Output the (X, Y) coordinate of the center of the cell containing the given text.  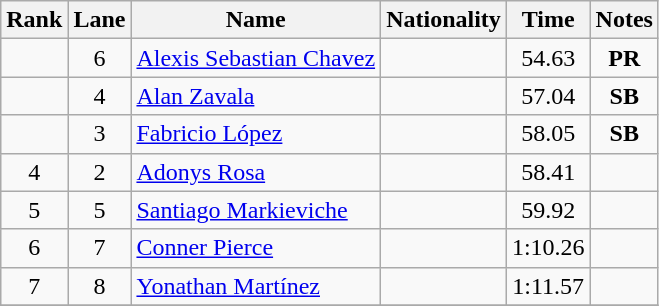
Rank (34, 20)
Alan Zavala (256, 96)
Conner Pierce (256, 248)
Alexis Sebastian Chavez (256, 58)
1:11.57 (548, 286)
2 (100, 172)
57.04 (548, 96)
Name (256, 20)
Lane (100, 20)
Santiago Markieviche (256, 210)
Adonys Rosa (256, 172)
58.05 (548, 134)
59.92 (548, 210)
58.41 (548, 172)
Notes (624, 20)
8 (100, 286)
Fabricio López (256, 134)
Time (548, 20)
Yonathan Martínez (256, 286)
54.63 (548, 58)
PR (624, 58)
3 (100, 134)
Nationality (444, 20)
1:10.26 (548, 248)
